Scan for the cell matching the given text and deliver its [X, Y] coordinate at center. 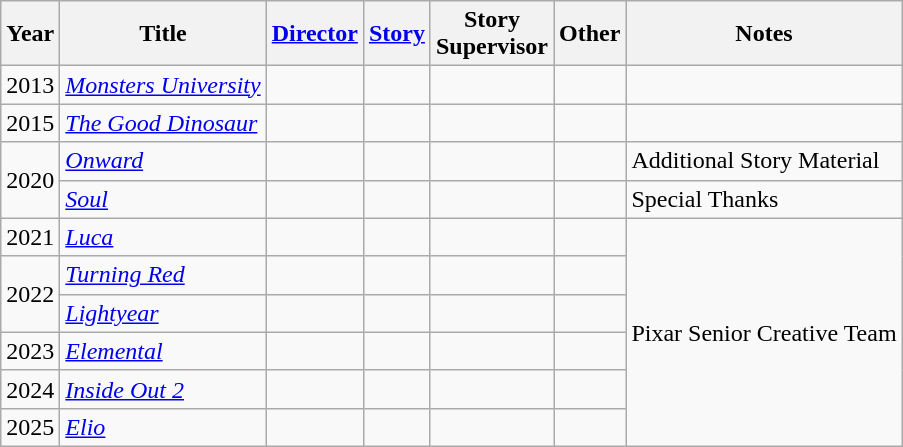
StorySupervisor [492, 34]
Luca [163, 237]
Inside Out 2 [163, 389]
Director [314, 34]
2013 [30, 85]
Title [163, 34]
Elio [163, 427]
Pixar Senior Creative Team [764, 332]
Soul [163, 199]
Additional Story Material [764, 161]
Year [30, 34]
The Good Dinosaur [163, 123]
2020 [30, 180]
2021 [30, 237]
Monsters University [163, 85]
Notes [764, 34]
Lightyear [163, 313]
2015 [30, 123]
2024 [30, 389]
Story [396, 34]
Special Thanks [764, 199]
Other [590, 34]
2025 [30, 427]
2023 [30, 351]
Elemental [163, 351]
Turning Red [163, 275]
Onward [163, 161]
2022 [30, 294]
